Determine the (X, Y) coordinate at the center of the cell enclosing the given text.  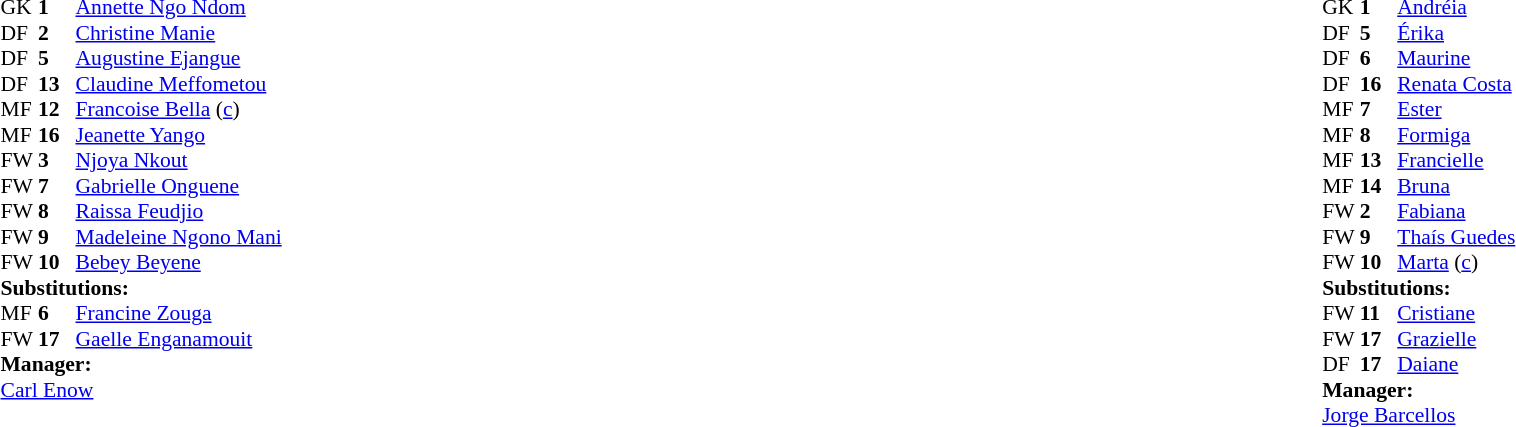
Érika (1456, 33)
Cristiane (1456, 313)
Carl Enow (140, 390)
Bruna (1456, 186)
Francoise Bella (c) (179, 109)
Madeleine Ngono Mani (179, 237)
Formiga (1456, 135)
Ester (1456, 109)
Bebey Beyene (179, 263)
Maurine (1456, 59)
Fabiana (1456, 211)
Jeanette Yango (179, 135)
Raissa Feudjio (179, 211)
Renata Costa (1456, 84)
Thaís Guedes (1456, 237)
Marta (c) (1456, 263)
Francielle (1456, 161)
Augustine Ejangue (179, 59)
Claudine Meffometou (179, 84)
12 (57, 109)
Gabrielle Onguene (179, 186)
Christine Manie (179, 33)
Njoya Nkout (179, 161)
Daiane (1456, 365)
3 (57, 161)
Gaelle Enganamouit (179, 339)
Francine Zouga (179, 313)
Grazielle (1456, 339)
11 (1379, 313)
14 (1379, 186)
